Identify which cell holds the provided text, then report its (x, y) central coordinate. 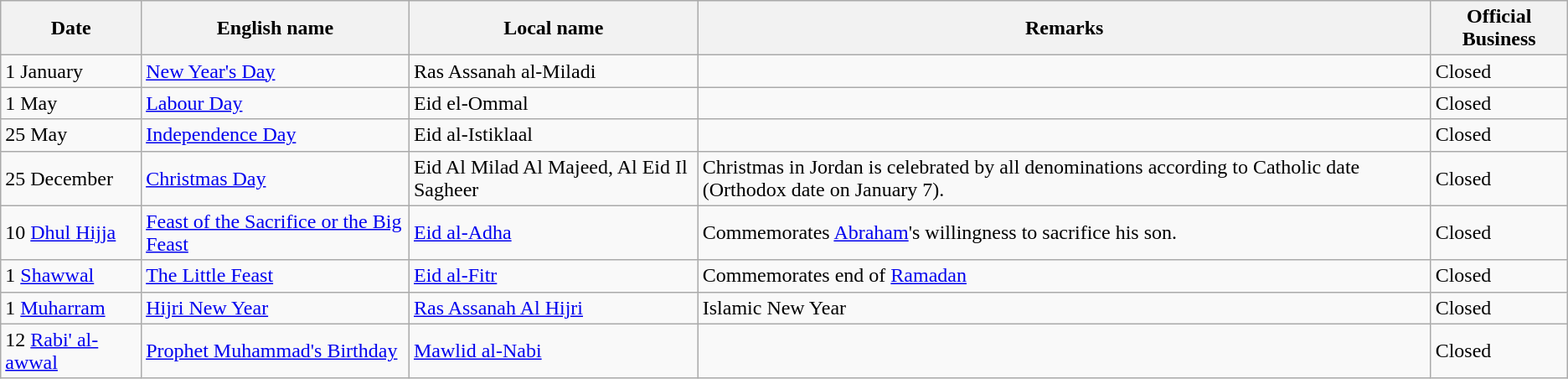
Eid Al Milad Al Majeed, Al Eid Il Sagheer (553, 178)
1 January (71, 71)
Prophet Muhammad's Birthday (276, 350)
Eid al-Fitr (553, 276)
English name (276, 29)
Feast of the Sacrifice or the Big Feast (276, 233)
Local name (553, 29)
Islamic New Year (1064, 308)
Official Business (1499, 29)
10 Dhul Hijja (71, 233)
25 May (71, 135)
Ras Assanah al-Miladi (553, 71)
Eid el-Ommal (553, 103)
Commemorates Abraham's willingness to sacrifice his son. (1064, 233)
Christmas Day (276, 178)
Remarks (1064, 29)
1 May (71, 103)
Date (71, 29)
25 December (71, 178)
Labour Day (276, 103)
New Year's Day (276, 71)
Independence Day (276, 135)
The Little Feast (276, 276)
Mawlid al-Nabi (553, 350)
Hijri New Year (276, 308)
1 Muharram (71, 308)
1 Shawwal (71, 276)
Commemorates end of Ramadan (1064, 276)
Christmas in Jordan is celebrated by all denominations according to Catholic date (Orthodox date on January 7). (1064, 178)
12 Rabi' al-awwal (71, 350)
Ras Assanah Al Hijri (553, 308)
Eid al-Adha (553, 233)
Eid al-Istiklaal (553, 135)
